Output the (x, y) coordinate of the center of the cell containing the given text.  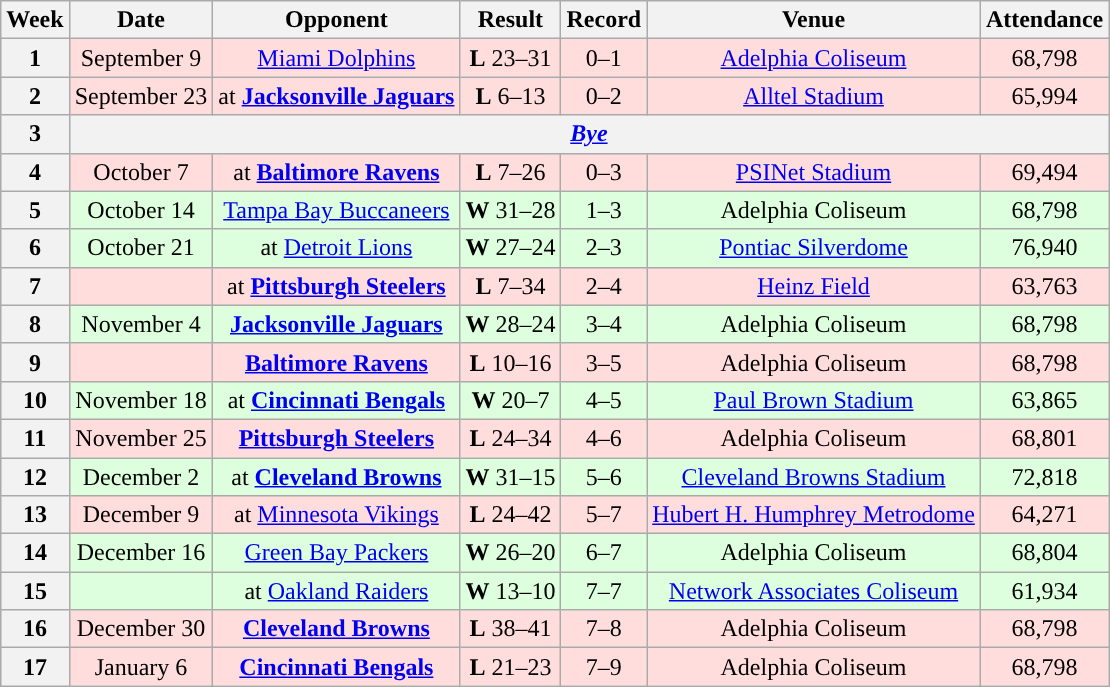
Network Associates Coliseum (814, 591)
October 14 (141, 210)
December 9 (141, 515)
6–7 (604, 553)
5–6 (604, 477)
at Detroit Lions (336, 248)
11 (35, 438)
65,994 (1044, 96)
L 21–23 (510, 667)
at Baltimore Ravens (336, 172)
Tampa Bay Buccaneers (336, 210)
7–8 (604, 629)
4–5 (604, 400)
Cincinnati Bengals (336, 667)
Venue (814, 20)
Opponent (336, 20)
Pittsburgh Steelers (336, 438)
2–4 (604, 286)
L 10–16 (510, 362)
at Oakland Raiders (336, 591)
9 (35, 362)
76,940 (1044, 248)
W 20–7 (510, 400)
L 7–26 (510, 172)
PSINet Stadium (814, 172)
W 31–28 (510, 210)
at Minnesota Vikings (336, 515)
17 (35, 667)
at Cleveland Browns (336, 477)
2–3 (604, 248)
W 28–24 (510, 324)
Date (141, 20)
September 23 (141, 96)
September 9 (141, 58)
at Cincinnati Bengals (336, 400)
at Jacksonville Jaguars (336, 96)
10 (35, 400)
January 6 (141, 667)
3 (35, 134)
6 (35, 248)
69,494 (1044, 172)
8 (35, 324)
L 24–42 (510, 515)
16 (35, 629)
November 4 (141, 324)
72,818 (1044, 477)
4–6 (604, 438)
1–3 (604, 210)
Green Bay Packers (336, 553)
W 26–20 (510, 553)
13 (35, 515)
7–9 (604, 667)
Result (510, 20)
4 (35, 172)
0–2 (604, 96)
64,271 (1044, 515)
0–1 (604, 58)
5–7 (604, 515)
14 (35, 553)
0–3 (604, 172)
L 38–41 (510, 629)
Week (35, 20)
Alltel Stadium (814, 96)
Attendance (1044, 20)
Hubert H. Humphrey Metrodome (814, 515)
3–4 (604, 324)
63,865 (1044, 400)
Heinz Field (814, 286)
L 24–34 (510, 438)
L 23–31 (510, 58)
Pontiac Silverdome (814, 248)
12 (35, 477)
Jacksonville Jaguars (336, 324)
Cleveland Browns (336, 629)
61,934 (1044, 591)
Record (604, 20)
Baltimore Ravens (336, 362)
2 (35, 96)
Miami Dolphins (336, 58)
3–5 (604, 362)
W 13–10 (510, 591)
L 6–13 (510, 96)
December 2 (141, 477)
October 7 (141, 172)
December 16 (141, 553)
68,801 (1044, 438)
Paul Brown Stadium (814, 400)
L 7–34 (510, 286)
December 30 (141, 629)
5 (35, 210)
63,763 (1044, 286)
Bye (589, 134)
7 (35, 286)
October 21 (141, 248)
1 (35, 58)
Cleveland Browns Stadium (814, 477)
W 27–24 (510, 248)
November 25 (141, 438)
15 (35, 591)
at Pittsburgh Steelers (336, 286)
W 31–15 (510, 477)
68,804 (1044, 553)
7–7 (604, 591)
November 18 (141, 400)
